Detect which cell encompasses the target text, then output its [x, y] center coordinate. 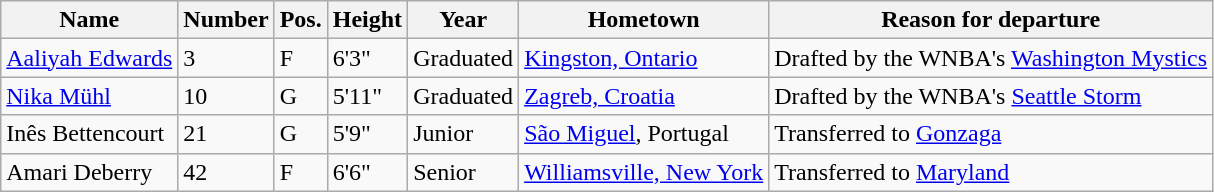
Number [226, 20]
42 [226, 172]
Aaliyah Edwards [90, 58]
Amari Deberry [90, 172]
6'3" [367, 58]
Pos. [300, 20]
Junior [464, 134]
Inês Bettencourt [90, 134]
Transferred to Maryland [991, 172]
Drafted by the WNBA's Washington Mystics [991, 58]
21 [226, 134]
6'6" [367, 172]
Kingston, Ontario [644, 58]
Drafted by the WNBA's Seattle Storm [991, 96]
5'9" [367, 134]
Williamsville, New York [644, 172]
Reason for departure [991, 20]
São Miguel, Portugal [644, 134]
5'11" [367, 96]
Senior [464, 172]
Transferred to Gonzaga [991, 134]
Zagreb, Croatia [644, 96]
Year [464, 20]
3 [226, 58]
Hometown [644, 20]
Height [367, 20]
Name [90, 20]
10 [226, 96]
Nika Mühl [90, 96]
